Pinpoint the cell where the given text exists, returning its (X, Y) midpoint coordinate. 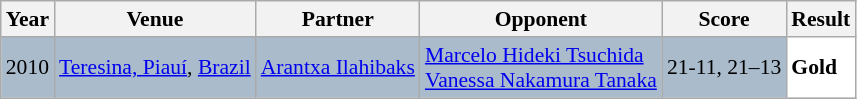
Opponent (541, 19)
21-11, 21–13 (724, 68)
Year (28, 19)
Marcelo Hideki Tsuchida Vanessa Nakamura Tanaka (541, 68)
Score (724, 19)
Result (820, 19)
Partner (338, 19)
Teresina, Piauí, Brazil (155, 68)
2010 (28, 68)
Gold (820, 68)
Venue (155, 19)
Arantxa Ilahibaks (338, 68)
